Return [X, Y] of the center of cell containing provided text 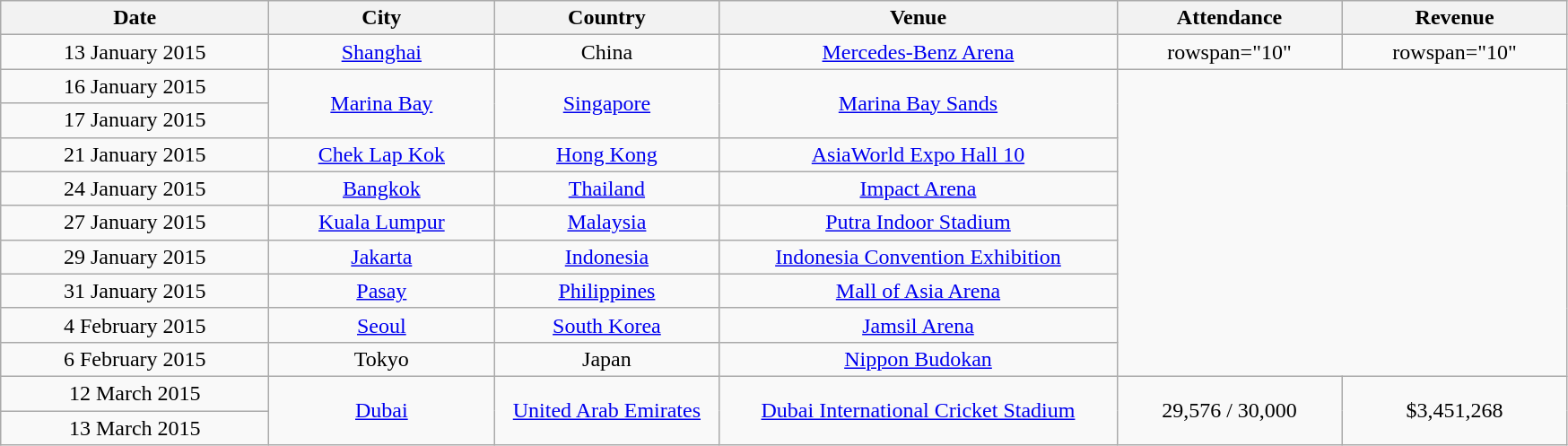
Bangkok [382, 188]
Malaysia [606, 223]
City [382, 18]
AsiaWorld Expo Hall 10 [919, 154]
Marina Bay [382, 103]
Country [606, 18]
Revenue [1455, 18]
Impact Arena [919, 188]
Thailand [606, 188]
Tokyo [382, 359]
Marina Bay Sands [919, 103]
Shanghai [382, 52]
Indonesia [606, 257]
13 January 2015 [135, 52]
Date [135, 18]
Seoul [382, 325]
Japan [606, 359]
Chek Lap Kok [382, 154]
29,576 / 30,000 [1229, 410]
13 March 2015 [135, 428]
Kuala Lumpur [382, 223]
29 January 2015 [135, 257]
$3,451,268 [1455, 410]
Nippon Budokan [919, 359]
Jakarta [382, 257]
21 January 2015 [135, 154]
31 January 2015 [135, 291]
Philippines [606, 291]
South Korea [606, 325]
Indonesia Convention Exhibition [919, 257]
16 January 2015 [135, 86]
12 March 2015 [135, 393]
Singapore [606, 103]
6 February 2015 [135, 359]
Attendance [1229, 18]
Putra Indoor Stadium [919, 223]
Dubai International Cricket Stadium [919, 410]
27 January 2015 [135, 223]
Mall of Asia Arena [919, 291]
4 February 2015 [135, 325]
Hong Kong [606, 154]
Pasay [382, 291]
Dubai [382, 410]
Venue [919, 18]
17 January 2015 [135, 120]
Jamsil Arena [919, 325]
United Arab Emirates [606, 410]
China [606, 52]
Mercedes-Benz Arena [919, 52]
24 January 2015 [135, 188]
